Detect which cell encompasses the target text, then output its (x, y) center coordinate. 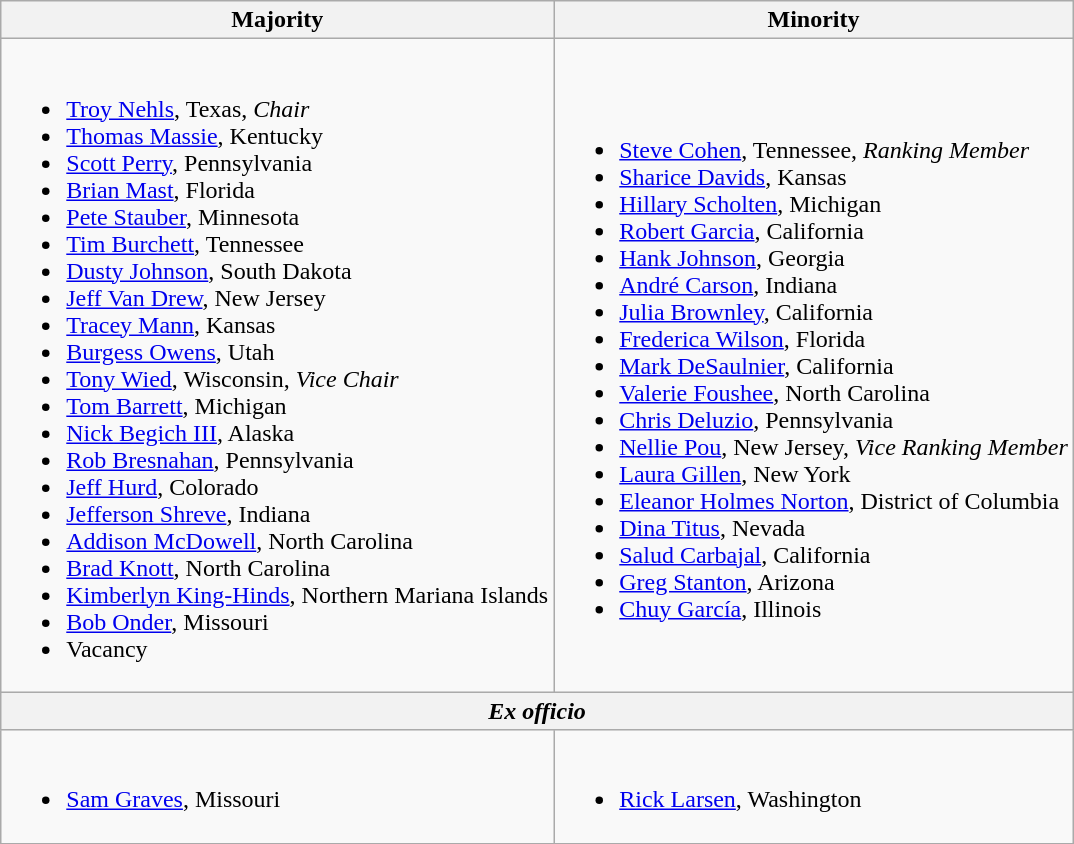
Rick Larsen, Washington (814, 786)
Sam Graves, Missouri (278, 786)
Majority (278, 20)
Ex officio (538, 711)
Minority (814, 20)
